Locate the cell with the specified text and output its [X, Y] center coordinate. 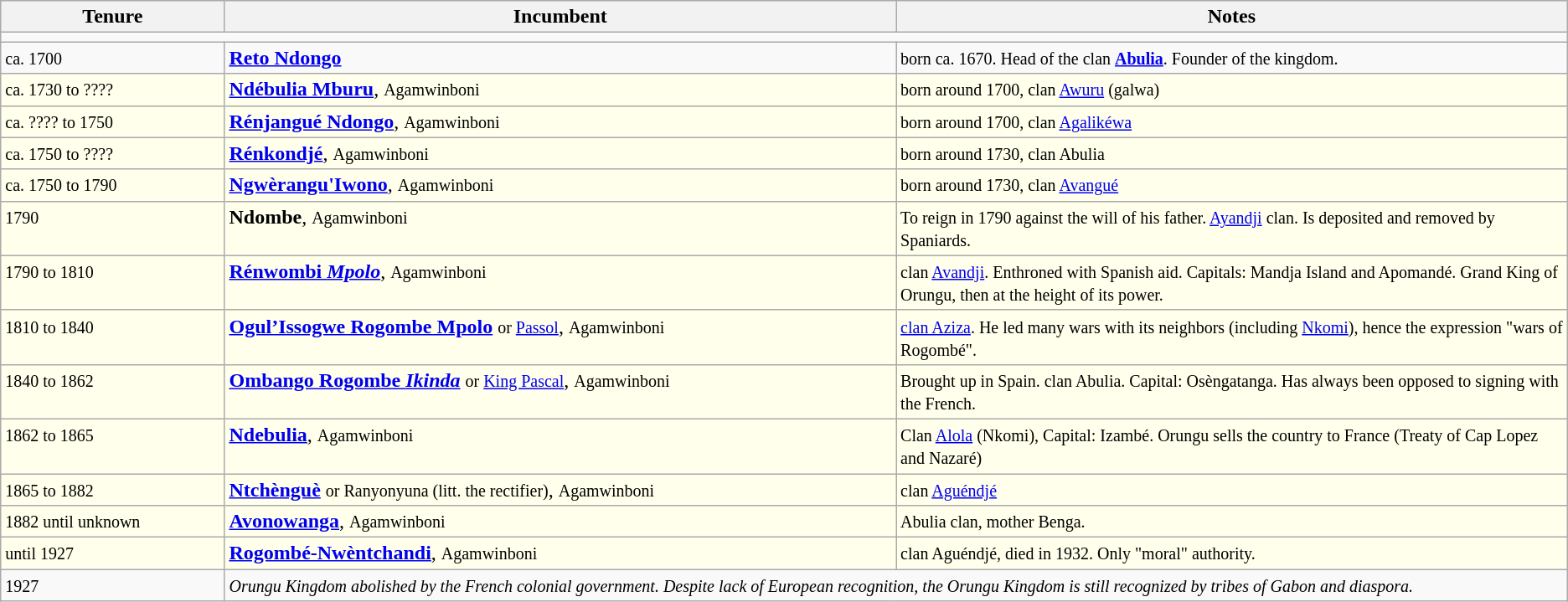
born around 1730, clan Avangué [1232, 185]
Reto Ndongo [560, 58]
1790 to 1810 [112, 283]
clan Aziza. He led many wars with its neighbors (including Nkomi), hence the expression "wars of Rogombé". [1232, 337]
ca. 1750 to 1790 [112, 185]
born around 1700, clan Awuru (galwa) [1232, 90]
ca. 1700 [112, 58]
Ndébulia Mburu, Agamwinboni [560, 90]
ca. ???? to 1750 [112, 121]
until 1927 [112, 553]
ca. 1730 to ???? [112, 90]
1927 [112, 585]
Incumbent [560, 17]
ca. 1750 to ???? [112, 153]
born ca. 1670. Head of the clan Abulia. Founder of the kingdom. [1232, 58]
clan Aguéndjé [1232, 490]
Ndombe, Agamwinboni [560, 228]
1882 until unknown [112, 522]
Rénjangué Ndongo, Agamwinboni [560, 121]
Clan Alola (Nkomi), Capital: Izambé. Orungu sells the country to France (Treaty of Cap Lopez and Nazaré) [1232, 445]
Rénwombi Mpolo, Agamwinboni [560, 283]
Notes [1232, 17]
Brought up in Spain. clan Abulia. Capital: Osèngatanga. Has always been opposed to signing with the French. [1232, 392]
Ndebulia, Agamwinboni [560, 445]
Ntchènguè or Ranyonyuna (litt. the rectifier), Agamwinboni [560, 490]
1790 [112, 228]
born around 1730, clan Abulia [1232, 153]
Rénkondjé, Agamwinboni [560, 153]
Ngwèrangu'Iwono, Agamwinboni [560, 185]
Tenure [112, 17]
clan Aguéndjé, died in 1932. Only "moral" authority. [1232, 553]
To reign in 1790 against the will of his father. Ayandji clan. Is deposited and removed by Spaniards. [1232, 228]
Avonowanga, Agamwinboni [560, 522]
Abulia clan, mother Benga. [1232, 522]
1865 to 1882 [112, 490]
clan Avandji. Enthroned with Spanish aid. Capitals: Mandja Island and Apomandé. Grand King of Orungu, then at the height of its power. [1232, 283]
Ombango Rogombe Ikinda or King Pascal, Agamwinboni [560, 392]
1840 to 1862 [112, 392]
born around 1700, clan Agalikéwa [1232, 121]
1862 to 1865 [112, 445]
Rogombé-Nwèntchandi, Agamwinboni [560, 553]
Ogul’Issogwe Rogombe Mpolo or Passol, Agamwinboni [560, 337]
1810 to 1840 [112, 337]
